Extract the (X, Y) coordinate from the center of the cell holding the provided text.  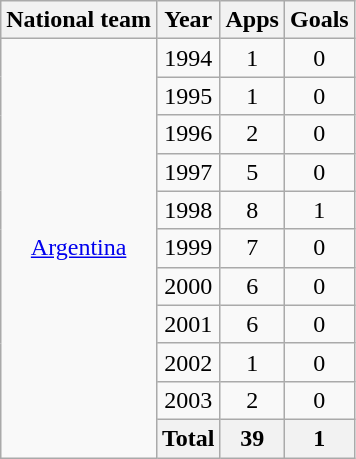
5 (252, 172)
2003 (188, 400)
1995 (188, 96)
1994 (188, 58)
1999 (188, 248)
Year (188, 20)
39 (252, 438)
Total (188, 438)
8 (252, 210)
7 (252, 248)
Apps (252, 20)
1997 (188, 172)
1998 (188, 210)
Goals (319, 20)
National team (79, 20)
2002 (188, 362)
2000 (188, 286)
1996 (188, 134)
2001 (188, 324)
Argentina (79, 248)
